Detect which cell encompasses the target text, then output its (x, y) center coordinate. 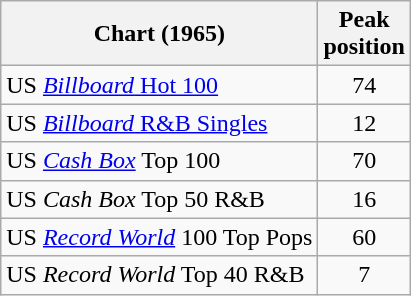
Chart (1965) (160, 34)
7 (364, 275)
US Billboard Hot 100 (160, 85)
74 (364, 85)
12 (364, 123)
US Billboard R&B Singles (160, 123)
US Record World 100 Top Pops (160, 237)
Peakposition (364, 34)
US Cash Box Top 50 R&B (160, 199)
70 (364, 161)
US Record World Top 40 R&B (160, 275)
16 (364, 199)
US Cash Box Top 100 (160, 161)
60 (364, 237)
